Output the [X, Y] coordinate of the center of the cell containing the given text.  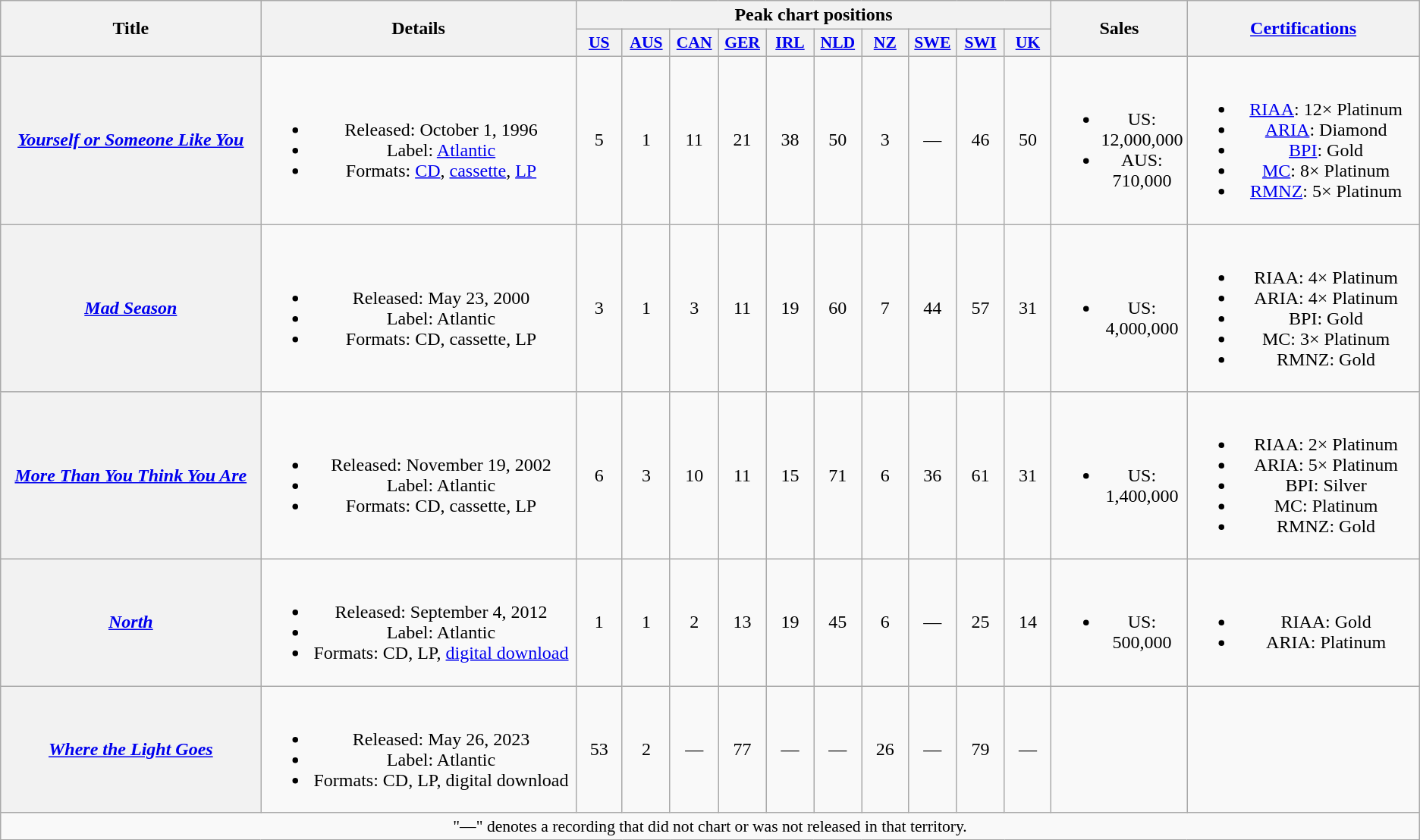
AUS [646, 43]
Released: September 4, 2012Label: AtlanticFormats: CD, LP, digital download [419, 623]
61 [980, 476]
CAN [693, 43]
SWE [933, 43]
44 [933, 308]
GER [742, 43]
53 [599, 749]
Where the Light Goes [130, 749]
More Than You Think You Are [130, 476]
Released: October 1, 1996Label: AtlanticFormats: CD, cassette, LP [419, 139]
NLD [837, 43]
UK [1028, 43]
Released: May 26, 2023Label: AtlanticFormats: CD, LP, digital download [419, 749]
60 [837, 308]
15 [790, 476]
North [130, 623]
"—" denotes a recording that did not chart or was not released in that territory. [710, 826]
5 [599, 139]
25 [980, 623]
36 [933, 476]
57 [980, 308]
SWI [980, 43]
US [599, 43]
13 [742, 623]
US: 4,000,000 [1120, 308]
US: 1,400,000 [1120, 476]
Mad Season [130, 308]
Details [419, 29]
21 [742, 139]
46 [980, 139]
NZ [885, 43]
Released: November 19, 2002Label: AtlanticFormats: CD, cassette, LP [419, 476]
Title [130, 29]
26 [885, 749]
10 [693, 476]
14 [1028, 623]
RIAA: 4× PlatinumARIA: 4× PlatinumBPI: GoldMC: 3× PlatinumRMNZ: Gold [1303, 308]
Peak chart positions [813, 15]
77 [742, 749]
Certifications [1303, 29]
Yourself or Someone Like You [130, 139]
IRL [790, 43]
45 [837, 623]
US: 12,000,000AUS: 710,000 [1120, 139]
RIAA: GoldARIA: Platinum [1303, 623]
US: 500,000 [1120, 623]
RIAA: 2× PlatinumARIA: 5× PlatinumBPI: SilverMC: PlatinumRMNZ: Gold [1303, 476]
79 [980, 749]
Released: May 23, 2000Label: AtlanticFormats: CD, cassette, LP [419, 308]
38 [790, 139]
RIAA: 12× PlatinumARIA: DiamondBPI: GoldMC: 8× PlatinumRMNZ: 5× Platinum [1303, 139]
Sales [1120, 29]
7 [885, 308]
71 [837, 476]
